Capture the cell that displays the provided text and extract its [x, y] central coordinate. 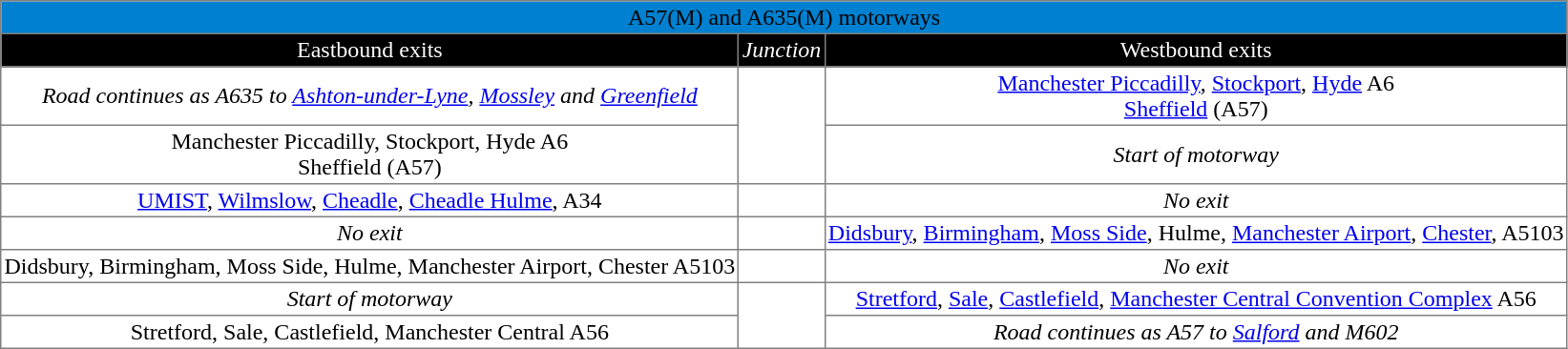
Didsbury, Birmingham, Moss Side, Hulme, Manchester Airport, Chester, A5103 [1196, 233]
Junction [782, 50]
Westbound exits [1196, 50]
UMIST, Wilmslow, Cheadle, Cheadle Hulme, A34 [370, 200]
Didsbury, Birmingham, Moss Side, Hulme, Manchester Airport, Chester A5103 [370, 266]
Road continues as A635 to Ashton-under-Lyne, Mossley and Greenfield [370, 96]
Eastbound exits [370, 50]
Stretford, Sale, Castlefield, Manchester Central A56 [370, 332]
Road continues as A57 to Salford and M602 [1196, 332]
Stretford, Sale, Castlefield, Manchester Central Convention Complex A56 [1196, 298]
A57(M) and A635(M) motorways [784, 17]
